Output the (X, Y) coordinate of the center of the cell containing the given text.  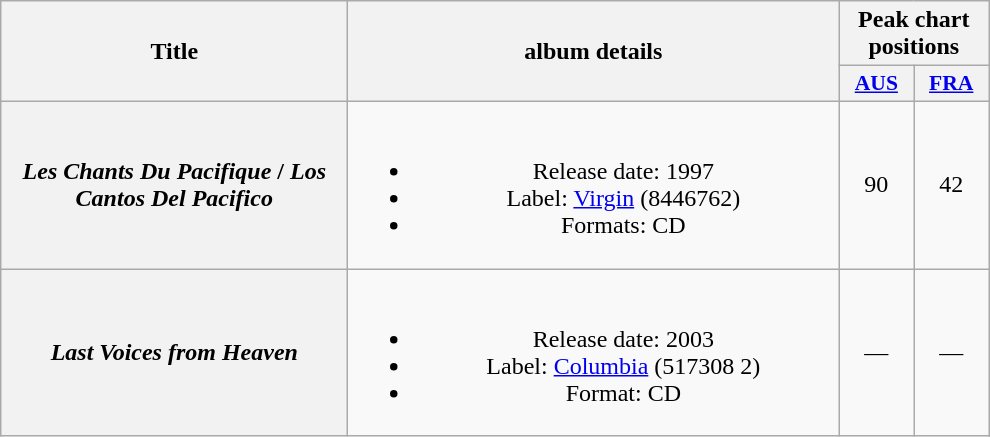
Release date: 1997Label: Virgin (8446762)Formats: CD (594, 184)
album details (594, 52)
90 (876, 184)
AUS (876, 84)
FRA (952, 84)
Release date: 2003Label: Columbia (517308 2)Format: CD (594, 352)
Les Chants Du Pacifique / Los Cantos Del Pacifico (174, 184)
42 (952, 184)
Peak chart positions (914, 34)
Title (174, 52)
Last Voices from Heaven (174, 352)
